Return [X, Y] of the center of cell containing provided text 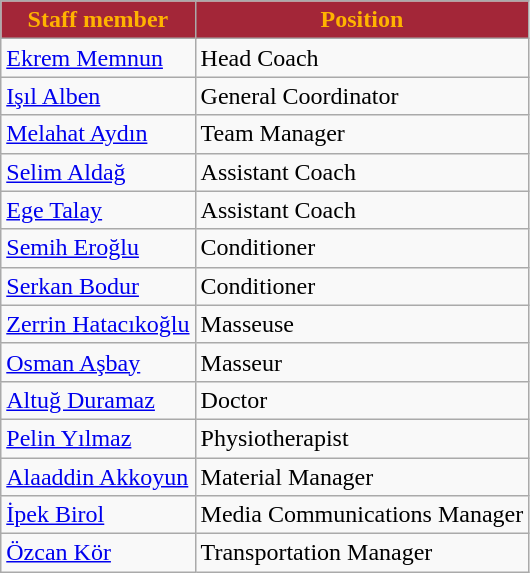
General Coordinator [362, 96]
Serkan Bodur [98, 286]
İpek Birol [98, 515]
Melahat Aydın [98, 134]
Team Manager [362, 134]
Staff member [98, 20]
Semih Eroğlu [98, 248]
Physiotherapist [362, 438]
Selim Aldağ [98, 172]
Özcan Kör [98, 553]
Transportation Manager [362, 553]
Zerrin Hatacıkoğlu [98, 324]
Pelin Yılmaz [98, 438]
Ege Talay [98, 210]
Ekrem Memnun [98, 58]
Osman Aşbay [98, 362]
Altuğ Duramaz [98, 400]
Material Manager [362, 477]
Masseuse [362, 324]
Head Coach [362, 58]
Doctor [362, 400]
Position [362, 20]
Alaaddin Akkoyun [98, 477]
Media Communications Manager [362, 515]
Masseur [362, 362]
Işıl Alben [98, 96]
